Scan for the cell matching the given text and deliver its (x, y) coordinate at center. 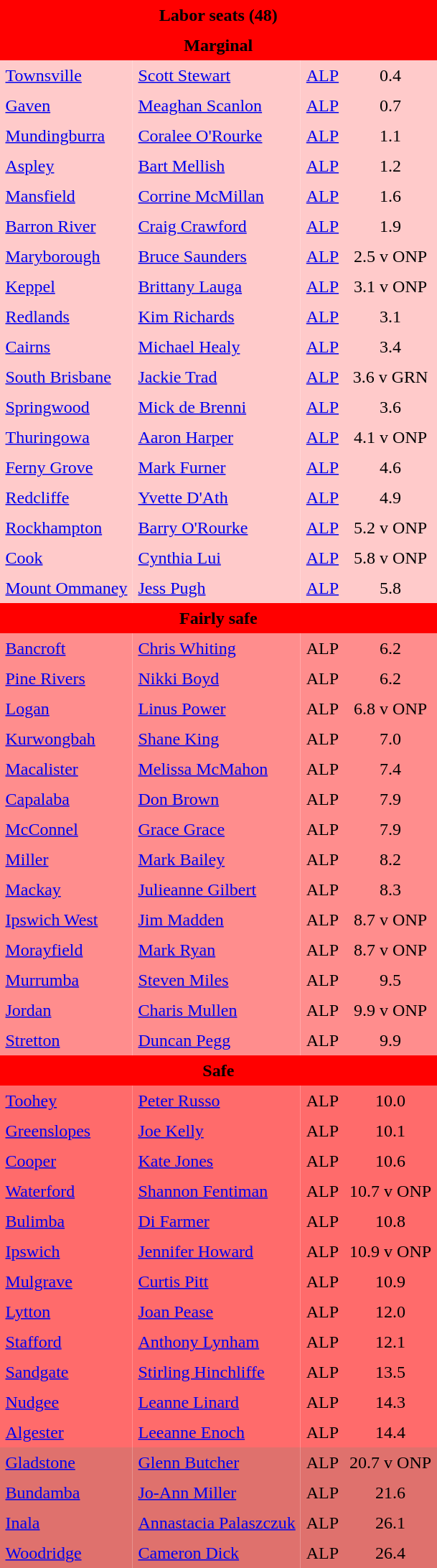
7.4 (390, 770)
Marginal (218, 46)
Michael Healy (217, 347)
10.9 v ONP (390, 1252)
6.8 v ONP (390, 709)
Bulimba (66, 1222)
Barry O'Rourke (217, 528)
Maryborough (66, 257)
Jennifer Howard (217, 1252)
Linus Power (217, 709)
Labor seats (48) (218, 16)
Nikki Boyd (217, 679)
1.6 (390, 197)
Redlands (66, 317)
Aaron Harper (217, 438)
Ferny Grove (66, 468)
Jackie Trad (217, 378)
Scott Stewart (217, 76)
8.2 (390, 860)
3.6 v GRN (390, 378)
Stafford (66, 1343)
Brittany Lauga (217, 287)
Keppel (66, 287)
Joe Kelly (217, 1131)
4.6 (390, 468)
2.5 v ONP (390, 257)
12.1 (390, 1343)
Bruce Saunders (217, 257)
21.6 (390, 1493)
Coralee O'Rourke (217, 136)
0.4 (390, 76)
Annastacia Palaszczuk (217, 1523)
Jo-Ann Miller (217, 1493)
Greenslopes (66, 1131)
10.6 (390, 1162)
Yvette D'Ath (217, 498)
Gladstone (66, 1463)
Barron River (66, 227)
McConnel (66, 830)
Ipswich West (66, 920)
10.0 (390, 1101)
Di Farmer (217, 1222)
Shannon Fentiman (217, 1192)
Leeanne Enoch (217, 1433)
9.5 (390, 981)
Bundamba (66, 1493)
Curtis Pitt (217, 1282)
Pine Rivers (66, 679)
Inala (66, 1523)
10.9 (390, 1282)
Safe (218, 1071)
Don Brown (217, 800)
3.4 (390, 347)
Stirling Hinchliffe (217, 1373)
14.4 (390, 1433)
Mick de Brenni (217, 408)
9.9 (390, 1041)
Mulgrave (66, 1282)
Logan (66, 709)
4.9 (390, 498)
Townsville (66, 76)
Gaven (66, 106)
1.2 (390, 167)
Kim Richards (217, 317)
Joan Pease (217, 1312)
Cynthia Lui (217, 559)
5.8 (390, 589)
1.9 (390, 227)
12.0 (390, 1312)
14.3 (390, 1403)
Jim Madden (217, 920)
Kurwongbah (66, 739)
Duncan Pegg (217, 1041)
Julieanne Gilbert (217, 890)
Morayfield (66, 951)
Capalaba (66, 800)
5.8 v ONP (390, 559)
Jordan (66, 1011)
3.1 (390, 317)
13.5 (390, 1373)
Mundingburra (66, 136)
Redcliffe (66, 498)
Mark Furner (217, 468)
Lytton (66, 1312)
Bart Mellish (217, 167)
Jess Pugh (217, 589)
10.8 (390, 1222)
South Brisbane (66, 378)
Cairns (66, 347)
Mansfield (66, 197)
Nudgee (66, 1403)
10.7 v ONP (390, 1192)
1.1 (390, 136)
Cook (66, 559)
0.7 (390, 106)
Cooper (66, 1162)
Sandgate (66, 1373)
Miller (66, 860)
Charis Mullen (217, 1011)
9.9 v ONP (390, 1011)
4.1 v ONP (390, 438)
Algester (66, 1433)
Mount Ommaney (66, 589)
Kate Jones (217, 1162)
20.7 v ONP (390, 1463)
Glenn Butcher (217, 1463)
Chris Whiting (217, 649)
Corrine McMillan (217, 197)
Mackay (66, 890)
Springwood (66, 408)
Craig Crawford (217, 227)
Bancroft (66, 649)
Peter Russo (217, 1101)
Fairly safe (218, 619)
Aspley (66, 167)
Thuringowa (66, 438)
Waterford (66, 1192)
10.1 (390, 1131)
Murrumba (66, 981)
Grace Grace (217, 830)
Melissa McMahon (217, 770)
Mark Bailey (217, 860)
Stretton (66, 1041)
Ipswich (66, 1252)
3.6 (390, 408)
Meaghan Scanlon (217, 106)
Shane King (217, 739)
Leanne Linard (217, 1403)
Steven Miles (217, 981)
Anthony Lynham (217, 1343)
Mark Ryan (217, 951)
26.1 (390, 1523)
Rockhampton (66, 528)
8.3 (390, 890)
5.2 v ONP (390, 528)
3.1 v ONP (390, 287)
Macalister (66, 770)
Toohey (66, 1101)
7.0 (390, 739)
